Pinpoint the cell where the given text exists, returning its [X, Y] midpoint coordinate. 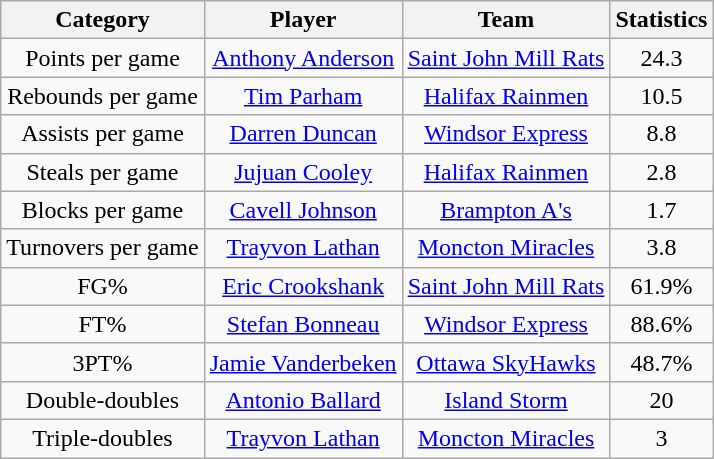
Anthony Anderson [303, 58]
Antonio Ballard [303, 400]
Ottawa SkyHawks [506, 362]
3.8 [662, 248]
Double-doubles [102, 400]
Rebounds per game [102, 96]
Stefan Bonneau [303, 324]
48.7% [662, 362]
Blocks per game [102, 210]
Eric Crookshank [303, 286]
FG% [102, 286]
Darren Duncan [303, 134]
61.9% [662, 286]
Statistics [662, 20]
Player [303, 20]
Brampton A's [506, 210]
Tim Parham [303, 96]
2.8 [662, 172]
Points per game [102, 58]
20 [662, 400]
Steals per game [102, 172]
Jujuan Cooley [303, 172]
Team [506, 20]
88.6% [662, 324]
3PT% [102, 362]
8.8 [662, 134]
3 [662, 438]
Assists per game [102, 134]
Turnovers per game [102, 248]
Jamie Vanderbeken [303, 362]
10.5 [662, 96]
1.7 [662, 210]
24.3 [662, 58]
FT% [102, 324]
Cavell Johnson [303, 210]
Triple-doubles [102, 438]
Island Storm [506, 400]
Category [102, 20]
